Pinpoint the cell where the given text exists, returning its [x, y] midpoint coordinate. 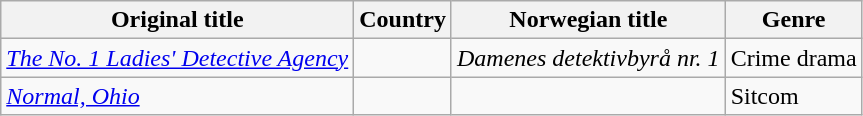
Damenes detektivbyrå nr. 1 [588, 58]
Country [403, 20]
Original title [178, 20]
Norwegian title [588, 20]
Genre [794, 20]
Normal, Ohio [178, 96]
Crime drama [794, 58]
Sitcom [794, 96]
The No. 1 Ladies' Detective Agency [178, 58]
